Locate the cell with the specified text and output its [X, Y] center coordinate. 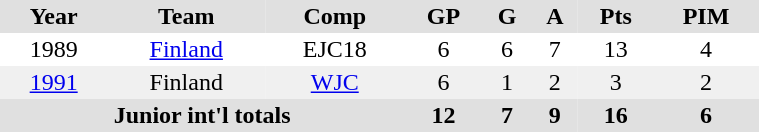
Team [186, 16]
A [555, 16]
4 [706, 50]
WJC [334, 82]
G [508, 16]
1 [508, 82]
PIM [706, 16]
Year [54, 16]
Junior int'l totals [202, 116]
GP [443, 16]
16 [616, 116]
3 [616, 82]
Comp [334, 16]
1991 [54, 82]
EJC18 [334, 50]
13 [616, 50]
Pts [616, 16]
9 [555, 116]
12 [443, 116]
1989 [54, 50]
